Search for the cell housing the specified text and yield its (x, y) center coordinate. 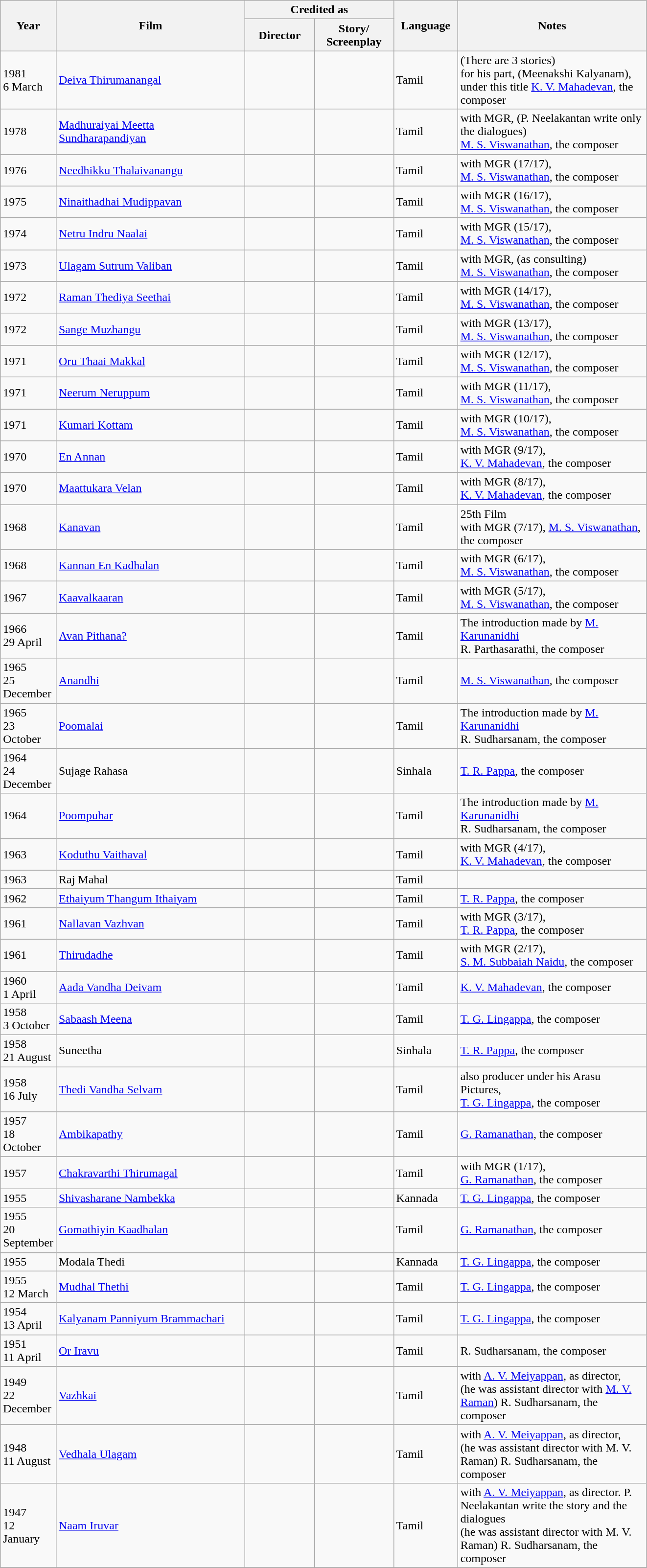
with MGR (6/17),M. S. Viswanathan, the composer (552, 566)
19583 October (28, 1019)
Thedi Vandha Selvam (150, 1089)
Oru Thaai Makkal (150, 361)
with MGR (2/17),S. M. Subbaiah Naidu, the composer (552, 955)
Director (280, 35)
Nallavan Vazhvan (150, 923)
Modala Thedi (150, 1262)
with MGR (3/17),T. R. Pappa, the composer (552, 923)
Poomalai (150, 726)
195111 April (28, 1351)
with MGR (9/17),K. V. Mahadevan, the composer (552, 457)
195821 August (28, 1051)
En Annan (150, 457)
with MGR (12/17),M. S. Viswanathan, the composer (552, 361)
with MGR (5/17),M. S. Viswanathan, the composer (552, 597)
196629 April (28, 636)
194922 December (28, 1396)
Ninaithadhai Mudippavan (150, 202)
with MGR (17/17),M. S. Viswanathan, the composer (552, 170)
with MGR (8/17),K. V. Mahadevan, the composer (552, 488)
Aada Vandha Deivam (150, 987)
(There are 3 stories)for his part, (Meenakshi Kalyanam), under this title K. V. Mahadevan, the composer (552, 80)
with MGR (1/17),G. Ramanathan, the composer (552, 1173)
The introduction made by M. KarunanidhiR. Parthasarathi, the composer (552, 636)
Notes (552, 25)
Film (150, 25)
M. S. Viswanathan, the composer (552, 681)
19816 March (28, 80)
with MGR, (as consulting)M. S. Viswanathan, the composer (552, 265)
194712 January (28, 1525)
Story/ Screenplay (354, 35)
Kaavalkaaran (150, 597)
Or Iravu (150, 1351)
195413 April (28, 1318)
1962 (28, 898)
195512 March (28, 1287)
Neerum Neruppum (150, 392)
also producer under his Arasu Pictures,T. G. Lingappa, the composer (552, 1089)
1964 (28, 816)
Maattukara Velan (150, 488)
Koduthu Vaithaval (150, 854)
with MGR (10/17),M. S. Viswanathan, the composer (552, 425)
Raj Mahal (150, 879)
Sange Muzhangu (150, 329)
Year (28, 25)
195520 September (28, 1230)
Credited as (320, 10)
Needhikku Thalaivanangu (150, 170)
Poompuhar (150, 816)
Kanavan (150, 527)
Kalyanam Panniyum Brammachari (150, 1318)
1975 (28, 202)
Kannan En Kadhalan (150, 566)
Anandhi (150, 681)
Vedhala Ulagam (150, 1453)
Gomathiyin Kaadhalan (150, 1230)
with MGR (11/17),M. S. Viswanathan, the composer (552, 392)
195816 July (28, 1089)
Mudhal Thethi (150, 1287)
with MGR (13/17),M. S. Viswanathan, the composer (552, 329)
196523 October (28, 726)
Ethaiyum Thangum Ithaiyam (150, 898)
Madhuraiyai Meetta Sundharapandiyan (150, 132)
1957 (28, 1173)
Ambikapathy (150, 1134)
with MGR (15/17),M. S. Viswanathan, the composer (552, 234)
1974 (28, 234)
Sujage Rahasa (150, 771)
with MGR, (P. Neelakantan write only the dialogues)M. S. Viswanathan, the composer (552, 132)
1967 (28, 597)
with MGR (4/17),K. V. Mahadevan, the composer (552, 854)
Kumari Kottam (150, 425)
K. V. Mahadevan, the composer (552, 987)
Naam Iruvar (150, 1525)
Netru Indru Naalai (150, 234)
with MGR (14/17),M. S. Viswanathan, the composer (552, 298)
194811 August (28, 1453)
25th Filmwith MGR (7/17), M. S. Viswanathan, the composer (552, 527)
Sabaash Meena (150, 1019)
Vazhkai (150, 1396)
Avan Pithana? (150, 636)
Chakravarthi Thirumagal (150, 1173)
1973 (28, 265)
Ulagam Sutrum Valiban (150, 265)
1976 (28, 170)
with MGR (16/17),M. S. Viswanathan, the composer (552, 202)
Deiva Thirumanangal (150, 80)
19601 April (28, 987)
196424 December (28, 771)
Raman Thediya Seethai (150, 298)
R. Sudharsanam, the composer (552, 1351)
Language (426, 25)
Suneetha (150, 1051)
195718 October (28, 1134)
196525 December (28, 681)
Shivasharane Nambekka (150, 1198)
Thirudadhe (150, 955)
1978 (28, 132)
